Provide the [x, y] coordinate of the cell's center where the given text is located.  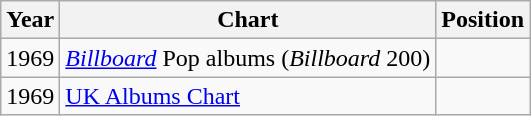
Billboard Pop albums (Billboard 200) [248, 58]
Year [30, 20]
UK Albums Chart [248, 96]
Position [483, 20]
Chart [248, 20]
